Provide the (X, Y) coordinate of the cell's center where the given text is located.  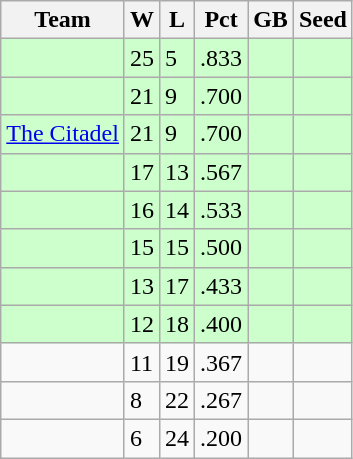
Seed (322, 20)
The Citadel (63, 134)
14 (178, 210)
24 (178, 438)
11 (142, 362)
.267 (222, 400)
.367 (222, 362)
6 (142, 438)
GB (271, 20)
L (178, 20)
Pct (222, 20)
.500 (222, 248)
.200 (222, 438)
.833 (222, 58)
.433 (222, 286)
19 (178, 362)
8 (142, 400)
16 (142, 210)
22 (178, 400)
.567 (222, 172)
25 (142, 58)
.533 (222, 210)
W (142, 20)
12 (142, 324)
.400 (222, 324)
5 (178, 58)
18 (178, 324)
Team (63, 20)
